Return [x, y] of the center of cell containing provided text 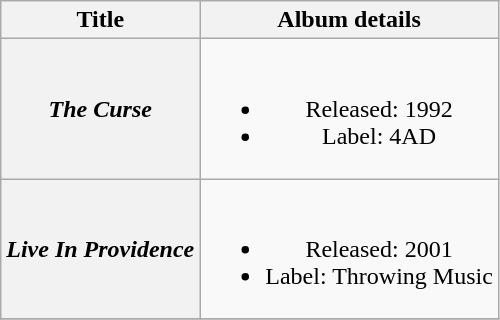
Released: 2001Label: Throwing Music [350, 249]
The Curse [100, 109]
Released: 1992Label: 4AD [350, 109]
Album details [350, 20]
Title [100, 20]
Live In Providence [100, 249]
